Identify which cell holds the provided text, then report its [x, y] central coordinate. 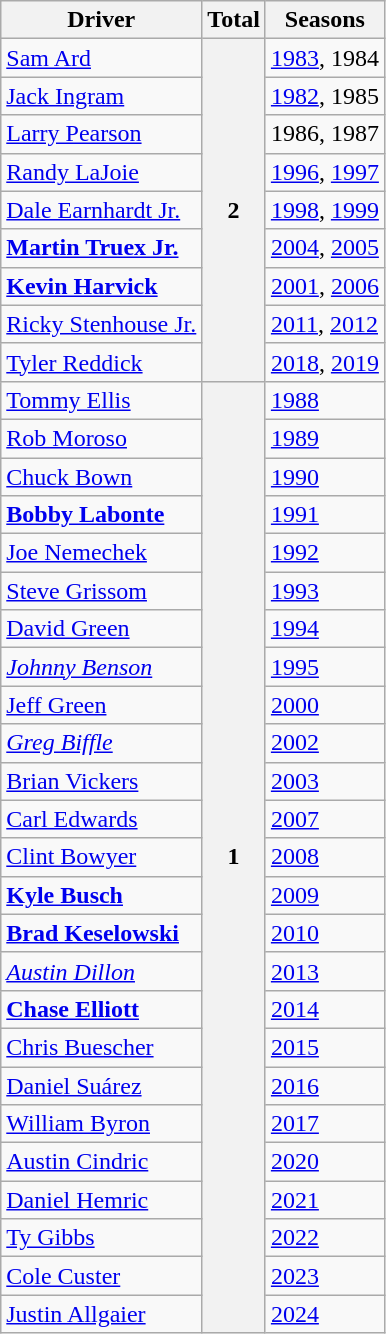
Justin Allgaier [102, 1314]
2018, 2019 [324, 362]
David Green [102, 629]
Martin Truex Jr. [102, 248]
2003 [324, 781]
1995 [324, 667]
Brian Vickers [102, 781]
Greg Biffle [102, 743]
Driver [102, 20]
1998, 1999 [324, 210]
Bobby Labonte [102, 515]
1996, 1997 [324, 172]
2014 [324, 1009]
Jeff Green [102, 705]
Cole Custer [102, 1276]
2016 [324, 1085]
2009 [324, 895]
Ricky Stenhouse Jr. [102, 324]
2023 [324, 1276]
Chase Elliott [102, 1009]
Daniel Suárez [102, 1085]
William Byron [102, 1124]
Kevin Harvick [102, 286]
2004, 2005 [324, 248]
2024 [324, 1314]
Joe Nemechek [102, 553]
2022 [324, 1238]
Chuck Bown [102, 477]
1992 [324, 553]
1993 [324, 591]
1983, 1984 [324, 58]
Tyler Reddick [102, 362]
Clint Bowyer [102, 857]
Chris Buescher [102, 1047]
Randy LaJoie [102, 172]
2021 [324, 1200]
Carl Edwards [102, 819]
2000 [324, 705]
Daniel Hemric [102, 1200]
Dale Earnhardt Jr. [102, 210]
1982, 1985 [324, 96]
Ty Gibbs [102, 1238]
1988 [324, 400]
2007 [324, 819]
Jack Ingram [102, 96]
2008 [324, 857]
Brad Keselowski [102, 933]
Tommy Ellis [102, 400]
Larry Pearson [102, 134]
2011, 2012 [324, 324]
Kyle Busch [102, 895]
2020 [324, 1162]
1991 [324, 515]
2010 [324, 933]
2001, 2006 [324, 286]
2002 [324, 743]
1989 [324, 438]
Total [234, 20]
Rob Moroso [102, 438]
1 [234, 857]
1994 [324, 629]
Austin Dillon [102, 971]
Sam Ard [102, 58]
Austin Cindric [102, 1162]
Johnny Benson [102, 667]
1986, 1987 [324, 134]
1990 [324, 477]
2 [234, 210]
2017 [324, 1124]
Seasons [324, 20]
2013 [324, 971]
Steve Grissom [102, 591]
2015 [324, 1047]
